Extract the (X, Y) coordinate from the center of the cell holding the provided text.  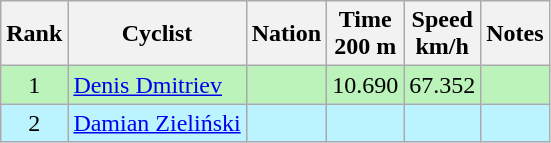
2 (34, 123)
Nation (286, 34)
Speedkm/h (442, 34)
Rank (34, 34)
10.690 (366, 85)
Denis Dmitriev (157, 85)
1 (34, 85)
Time200 m (366, 34)
67.352 (442, 85)
Damian Zieliński (157, 123)
Cyclist (157, 34)
Notes (515, 34)
